Capture the cell that displays the provided text and extract its (X, Y) central coordinate. 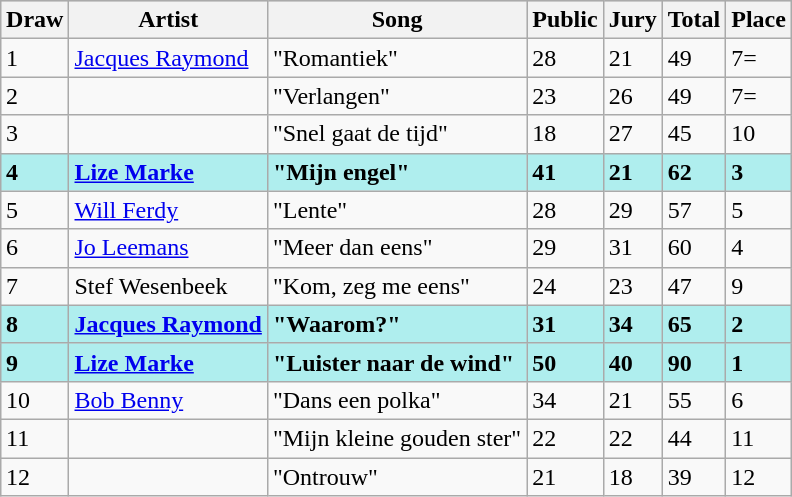
8 (35, 324)
40 (632, 362)
57 (694, 210)
Total (694, 20)
26 (632, 96)
Bob Benny (168, 400)
Draw (35, 20)
Stef Wesenbeek (168, 286)
62 (694, 172)
"Snel gaat de tijd" (396, 134)
41 (565, 172)
"Ontrouw" (396, 477)
47 (694, 286)
Place (759, 20)
39 (694, 477)
24 (565, 286)
Will Ferdy (168, 210)
"Kom, zeg me eens" (396, 286)
44 (694, 438)
90 (694, 362)
"Mijn kleine gouden ster" (396, 438)
7 (35, 286)
"Waarom?" (396, 324)
Jo Leemans (168, 248)
"Romantiek" (396, 58)
50 (565, 362)
60 (694, 248)
Jury (632, 20)
27 (632, 134)
Public (565, 20)
"Verlangen" (396, 96)
"Dans een polka" (396, 400)
Song (396, 20)
"Luister naar de wind" (396, 362)
"Lente" (396, 210)
45 (694, 134)
"Mijn engel" (396, 172)
65 (694, 324)
55 (694, 400)
"Meer dan eens" (396, 248)
Artist (168, 20)
